Capture the cell that displays the provided text and extract its [X, Y] central coordinate. 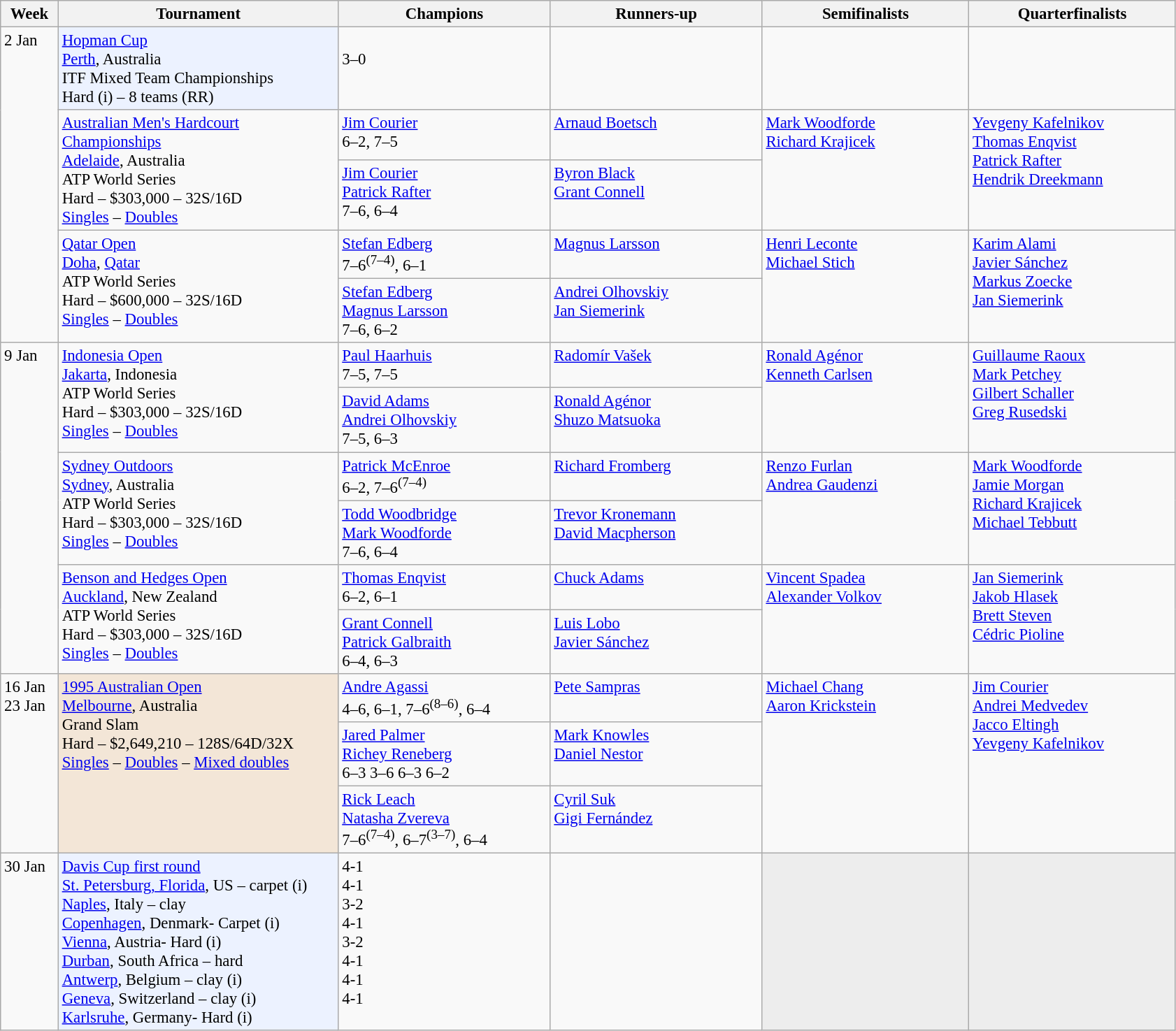
Ronald Agénor Shuzo Matsuoka [656, 420]
Tournament [199, 14]
Renzo Furlan Andrea Gaudenzi [866, 509]
Byron Black Grant Connell [656, 194]
Jim Courier Andrei Medvedev Jacco Eltingh Yevgeny Kafelnikov [1073, 763]
Stefan Edberg Magnus Larsson 7–6, 6–2 [445, 311]
Patrick McEnroe 6–2, 7–6(7–4) [445, 477]
Radomír Vašek [656, 365]
Yevgeny Kafelnikov Thomas Enqvist Patrick Rafter Hendrik Dreekmann [1073, 171]
Jim Courier 6–2, 7–5 [445, 134]
Semifinalists [866, 14]
Australian Men's Hardcourt Championships Adelaide, AustraliaATP World Series Hard – $303,000 – 32S/16D Singles – Doubles [199, 171]
Mark Woodforde Richard Krajicek [866, 171]
Qatar Open Doha, QatarATP World Series Hard – $600,000 – 32S/16D Singles – Doubles [199, 287]
Richard Fromberg [656, 477]
Andre Agassi4–6, 6–1, 7–6(8–6), 6–4 [445, 698]
Jared Palmer Richey Reneberg 6–3 3–6 6–3 6–2 [445, 754]
Todd Woodbridge Mark Woodforde 7–6, 6–4 [445, 533]
Stefan Edberg 7–6(7–4), 6–1 [445, 254]
David Adams Andrei Olhovskiy 7–5, 6–3 [445, 420]
Week [29, 14]
4-1 4-1 3-2 4-1 3-2 4-1 4-1 4-1 [445, 942]
Ronald Agénor Kenneth Carlsen [866, 397]
Karim Alami Javier Sánchez Markus Zoecke Jan Siemerink [1073, 287]
Jim Courier Patrick Rafter 7–6, 6–4 [445, 194]
Magnus Larsson [656, 254]
Thomas Enqvist 6–2, 6–1 [445, 587]
Henri Leconte Michael Stich [866, 287]
Paul Haarhuis 7–5, 7–5 [445, 365]
Trevor Kronemann David Macpherson [656, 533]
Vincent Spadea Alexander Volkov [866, 619]
Rick Leach Natasha Zvereva 7–6(7–4), 6–7(3–7), 6–4 [445, 819]
Luis Lobo Javier Sánchez [656, 642]
Mark Knowles Daniel Nestor [656, 754]
16 Jan23 Jan [29, 763]
Michael Chang Aaron Krickstein [866, 763]
Jan Siemerink Jakob Hlasek Brett Steven Cédric Pioline [1073, 619]
1995 Australian Open Melbourne, AustraliaGrand SlamHard – $2,649,210 – 128S/64D/32X Singles – Doubles – Mixed doubles [199, 763]
Sydney Outdoors Sydney, AustraliaATP World Series Hard – $303,000 – 32S/16D Singles – Doubles [199, 509]
30 Jan [29, 942]
Grant Connell Patrick Galbraith 6–4, 6–3 [445, 642]
Cyril Suk Gigi Fernández [656, 819]
Arnaud Boetsch [656, 134]
Pete Sampras [656, 698]
Quarterfinalists [1073, 14]
Hopman Cup Perth, AustraliaITF Mixed Team Championships Hard (i) – 8 teams (RR) [199, 69]
Mark Woodforde Jamie Morgan Richard Krajicek Michael Tebbutt [1073, 509]
9 Jan [29, 507]
Andrei Olhovskiy Jan Siemerink [656, 311]
Champions [445, 14]
Chuck Adams [656, 587]
Runners-up [656, 14]
2 Jan [29, 185]
3–0 [445, 69]
Guillaume Raoux Mark Petchey Gilbert Schaller Greg Rusedski [1073, 397]
Indonesia Open Jakarta, IndonesiaATP World SeriesHard – $303,000 – 32S/16D Singles – Doubles [199, 397]
Benson and Hedges Open Auckland, New ZealandATP World Series Hard – $303,000 – 32S/16D Singles – Doubles [199, 619]
